Find where the given text appears and provide that cell's center as [X, Y] coordinate. 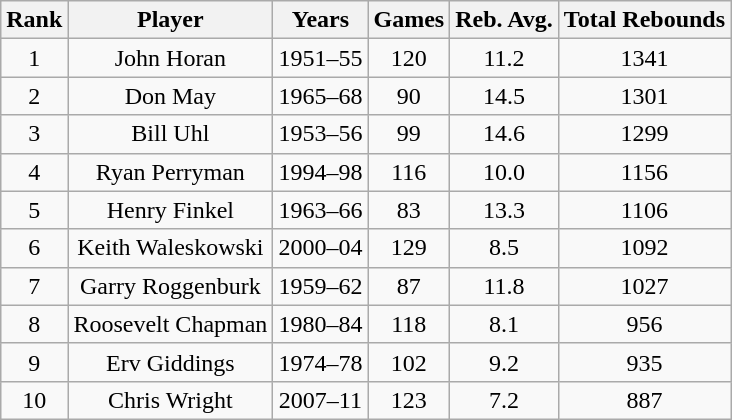
4 [34, 172]
11.2 [504, 58]
1156 [644, 172]
Henry Finkel [170, 210]
Games [409, 20]
5 [34, 210]
Keith Waleskowski [170, 248]
1965–68 [320, 96]
1341 [644, 58]
1092 [644, 248]
102 [409, 362]
8 [34, 324]
Chris Wright [170, 400]
Don May [170, 96]
9 [34, 362]
956 [644, 324]
99 [409, 134]
1027 [644, 286]
3 [34, 134]
Bill Uhl [170, 134]
Reb. Avg. [504, 20]
6 [34, 248]
10 [34, 400]
123 [409, 400]
Total Rebounds [644, 20]
Erv Giddings [170, 362]
118 [409, 324]
1959–62 [320, 286]
887 [644, 400]
Years [320, 20]
7 [34, 286]
116 [409, 172]
8.5 [504, 248]
1994–98 [320, 172]
1106 [644, 210]
Player [170, 20]
1 [34, 58]
2 [34, 96]
11.8 [504, 286]
2000–04 [320, 248]
1301 [644, 96]
1953–56 [320, 134]
83 [409, 210]
1951–55 [320, 58]
87 [409, 286]
1974–78 [320, 362]
Rank [34, 20]
129 [409, 248]
90 [409, 96]
1299 [644, 134]
Roosevelt Chapman [170, 324]
14.6 [504, 134]
8.1 [504, 324]
2007–11 [320, 400]
14.5 [504, 96]
9.2 [504, 362]
120 [409, 58]
13.3 [504, 210]
1963–66 [320, 210]
Garry Roggenburk [170, 286]
7.2 [504, 400]
10.0 [504, 172]
Ryan Perryman [170, 172]
John Horan [170, 58]
1980–84 [320, 324]
935 [644, 362]
